Search for the cell housing the specified text and yield its (x, y) center coordinate. 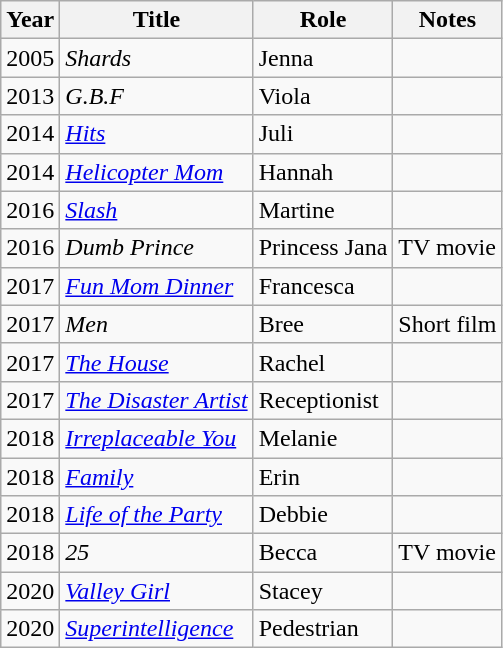
Year (30, 20)
Shards (156, 58)
Notes (448, 20)
Valley Girl (156, 591)
Melanie (323, 438)
2005 (30, 58)
Role (323, 20)
Juli (323, 134)
Men (156, 324)
Pedestrian (323, 629)
Receptionist (323, 400)
Stacey (323, 591)
Becca (323, 553)
Slash (156, 210)
Fun Mom Dinner (156, 286)
Title (156, 20)
Life of the Party (156, 515)
The House (156, 362)
Debbie (323, 515)
25 (156, 553)
Bree (323, 324)
Princess Jana (323, 248)
2013 (30, 96)
G.B.F (156, 96)
The Disaster Artist (156, 400)
Jenna (323, 58)
Francesca (323, 286)
Family (156, 477)
Hannah (323, 172)
Irreplaceable You (156, 438)
Hits (156, 134)
Helicopter Mom (156, 172)
Martine (323, 210)
Viola (323, 96)
Rachel (323, 362)
Erin (323, 477)
Dumb Prince (156, 248)
Short film (448, 324)
Superintelligence (156, 629)
